Return [x, y] of the center of cell containing provided text 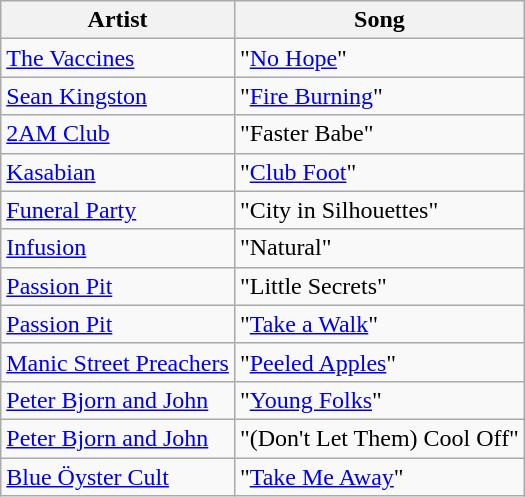
"No Hope" [379, 58]
"Young Folks" [379, 400]
"Peeled Apples" [379, 362]
Funeral Party [118, 210]
Infusion [118, 248]
"City in Silhouettes" [379, 210]
Blue Öyster Cult [118, 477]
Kasabian [118, 172]
Manic Street Preachers [118, 362]
Song [379, 20]
Sean Kingston [118, 96]
"Take Me Away" [379, 477]
"Fire Burning" [379, 96]
2AM Club [118, 134]
"Take a Walk" [379, 324]
"(Don't Let Them) Cool Off" [379, 438]
"Natural" [379, 248]
"Faster Babe" [379, 134]
The Vaccines [118, 58]
"Little Secrets" [379, 286]
Artist [118, 20]
"Club Foot" [379, 172]
